Find where the given text appears and provide that cell's center as [x, y] coordinate. 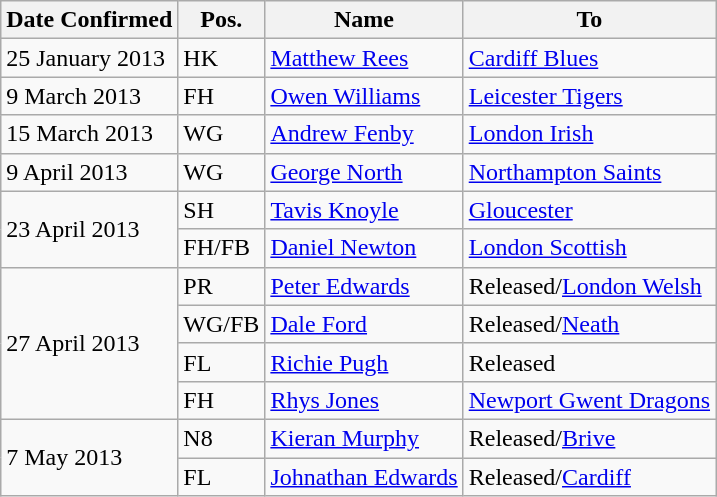
Matthew Rees [364, 58]
7 May 2013 [90, 457]
Leicester Tigers [589, 96]
Peter Edwards [364, 286]
SH [222, 210]
Released/Neath [589, 324]
Released [589, 362]
25 January 2013 [90, 58]
Rhys Jones [364, 400]
Released/Cardiff [589, 477]
Northampton Saints [589, 172]
Dale Ford [364, 324]
Owen Williams [364, 96]
N8 [222, 438]
Pos. [222, 20]
Tavis Knoyle [364, 210]
Cardiff Blues [589, 58]
London Scottish [589, 248]
Johnathan Edwards [364, 477]
Daniel Newton [364, 248]
Date Confirmed [90, 20]
Andrew Fenby [364, 134]
Newport Gwent Dragons [589, 400]
FH/FB [222, 248]
9 March 2013 [90, 96]
Kieran Murphy [364, 438]
Richie Pugh [364, 362]
Released/Brive [589, 438]
Released/London Welsh [589, 286]
WG/FB [222, 324]
Gloucester [589, 210]
23 April 2013 [90, 229]
9 April 2013 [90, 172]
15 March 2013 [90, 134]
London Irish [589, 134]
George North [364, 172]
HK [222, 58]
To [589, 20]
PR [222, 286]
Name [364, 20]
27 April 2013 [90, 343]
